Extract the [X, Y] coordinate from the center of the cell holding the provided text.  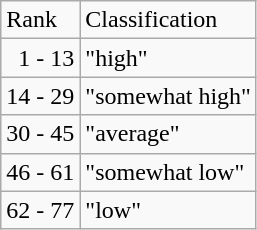
Rank [40, 20]
14 - 29 [40, 96]
62 - 77 [40, 210]
Classification [168, 20]
"average" [168, 134]
"somewhat high" [168, 96]
"high" [168, 58]
30 - 45 [40, 134]
"low" [168, 210]
"somewhat low" [168, 172]
46 - 61 [40, 172]
1 - 13 [40, 58]
